Scan for the cell matching the given text and deliver its [X, Y] coordinate at center. 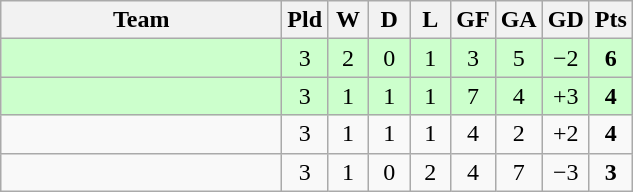
D [390, 20]
Pld [305, 20]
5 [518, 58]
Team [142, 20]
W [348, 20]
GA [518, 20]
6 [610, 58]
Pts [610, 20]
GD [566, 20]
−2 [566, 58]
+2 [566, 134]
GF [473, 20]
+3 [566, 96]
L [430, 20]
−3 [566, 172]
